Scan for the cell matching the given text and deliver its [x, y] coordinate at center. 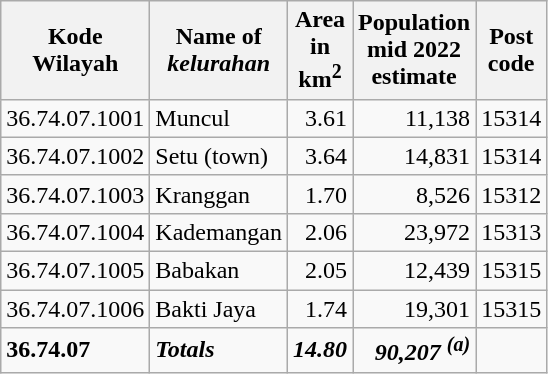
36.74.07.1003 [76, 194]
Bakti Jaya [219, 309]
Name of kelurahan [219, 50]
36.74.07.1005 [76, 271]
19,301 [414, 309]
Kademangan [219, 232]
11,138 [414, 118]
Setu (town) [219, 156]
15313 [512, 232]
1.70 [320, 194]
14,831 [414, 156]
36.74.07 [76, 350]
36.74.07.1004 [76, 232]
Postcode [512, 50]
2.05 [320, 271]
36.74.07.1002 [76, 156]
Muncul [219, 118]
3.64 [320, 156]
Kranggan [219, 194]
1.74 [320, 309]
8,526 [414, 194]
2.06 [320, 232]
Totals [219, 350]
23,972 [414, 232]
14.80 [320, 350]
12,439 [414, 271]
90,207 (a) [414, 350]
15312 [512, 194]
Populationmid 2022estimate [414, 50]
36.74.07.1001 [76, 118]
Area in km2 [320, 50]
Babakan [219, 271]
Kode Wilayah [76, 50]
36.74.07.1006 [76, 309]
3.61 [320, 118]
